Output the [x, y] coordinate of the center of the cell containing the given text.  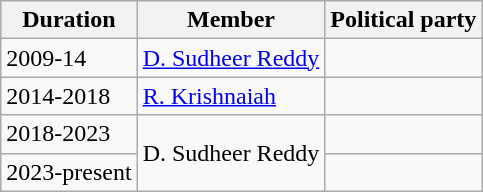
Member [231, 20]
Duration [69, 20]
R. Krishnaiah [231, 96]
2023-present [69, 172]
2018-2023 [69, 134]
2009-14 [69, 58]
2014-2018 [69, 96]
Political party [404, 20]
